Return (X, Y) of the center of cell containing provided text 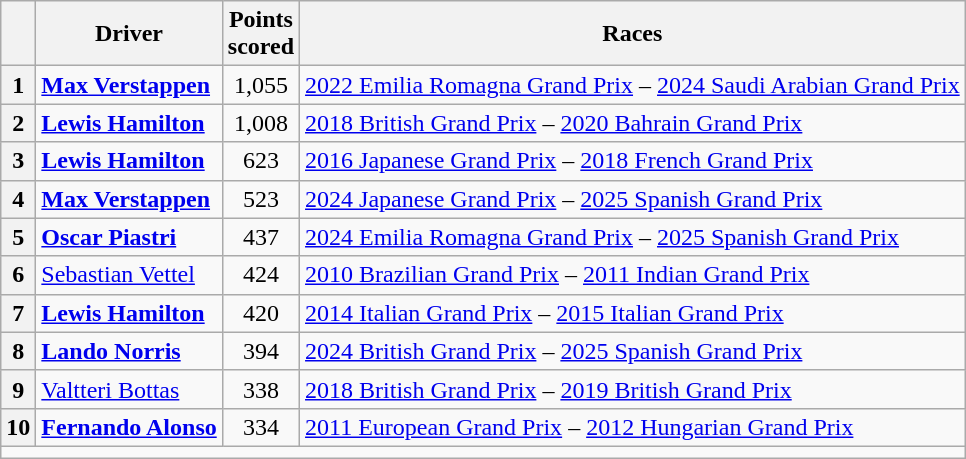
8 (18, 351)
2024 British Grand Prix – 2025 Spanish Grand Prix (633, 351)
2024 Emilia Romagna Grand Prix – 2025 Spanish Grand Prix (633, 237)
2024 Japanese Grand Prix – 2025 Spanish Grand Prix (633, 199)
420 (260, 313)
Valtteri Bottas (129, 389)
Fernando Alonso (129, 427)
5 (18, 237)
2022 Emilia Romagna Grand Prix – 2024 Saudi Arabian Grand Prix (633, 85)
2014 Italian Grand Prix – 2015 Italian Grand Prix (633, 313)
437 (260, 237)
1 (18, 85)
3 (18, 161)
2011 European Grand Prix – 2012 Hungarian Grand Prix (633, 427)
Lando Norris (129, 351)
7 (18, 313)
9 (18, 389)
2010 Brazilian Grand Prix – 2011 Indian Grand Prix (633, 275)
10 (18, 427)
2018 British Grand Prix – 2019 British Grand Prix (633, 389)
338 (260, 389)
Pointsscored (260, 34)
Races (633, 34)
1,055 (260, 85)
334 (260, 427)
623 (260, 161)
Oscar Piastri (129, 237)
4 (18, 199)
Driver (129, 34)
424 (260, 275)
1,008 (260, 123)
6 (18, 275)
523 (260, 199)
2018 British Grand Prix – 2020 Bahrain Grand Prix (633, 123)
Sebastian Vettel (129, 275)
394 (260, 351)
2016 Japanese Grand Prix – 2018 French Grand Prix (633, 161)
2 (18, 123)
